For the text-containing cell, return its midpoint in [X, Y] coordinate format. 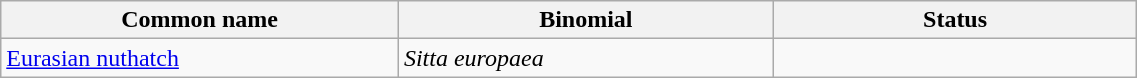
Eurasian nuthatch [200, 58]
Binomial [586, 20]
Sitta europaea [586, 58]
Common name [200, 20]
Status [955, 20]
